Determine the (x, y) coordinate at the center of the cell enclosing the given text.  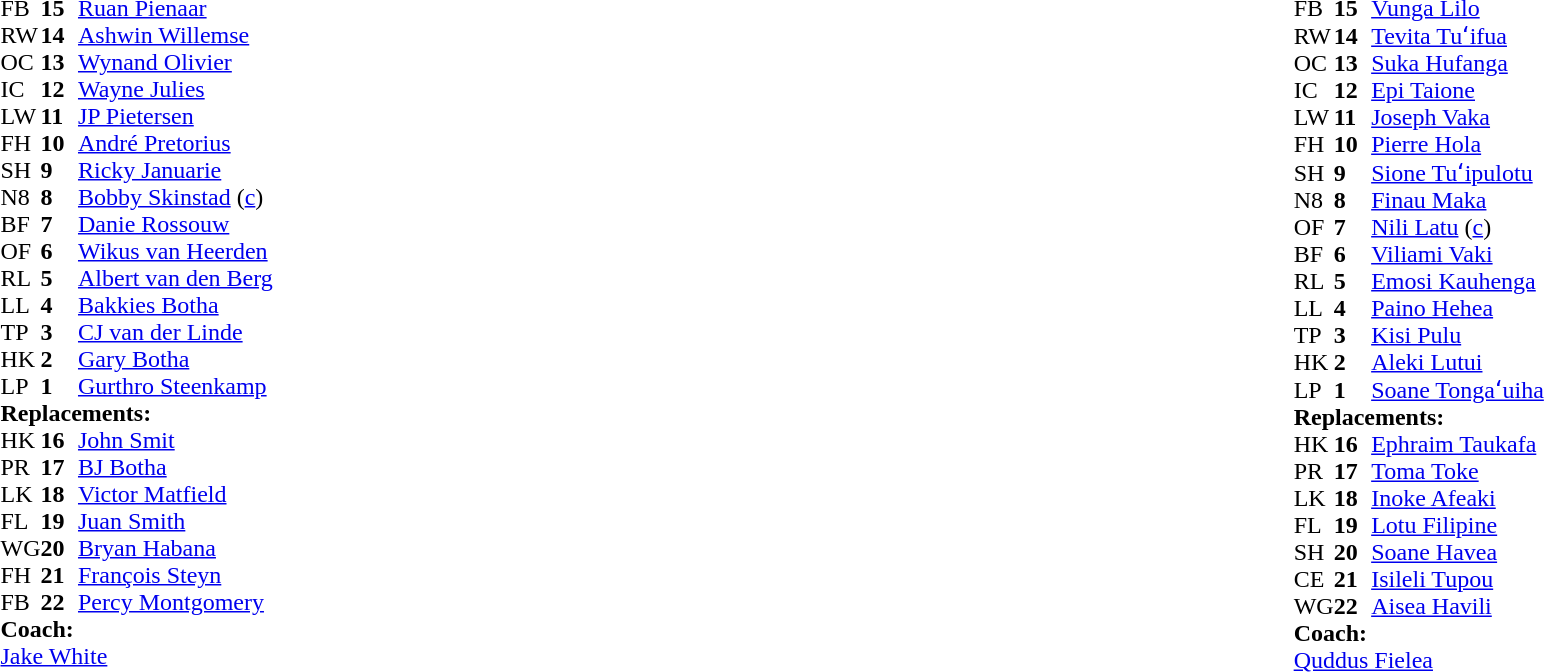
CE (1314, 580)
Soane Tongaʻuiha (1458, 390)
Tevita Tuʻifua (1458, 36)
Paino Hehea (1458, 308)
Inoke Afeaki (1458, 498)
Percy Montgomery (176, 602)
Kisi Pulu (1458, 336)
JP Pietersen (176, 116)
Aisea Havili (1458, 606)
Gurthro Steenkamp (176, 386)
Joseph Vaka (1458, 118)
Bakkies Botha (176, 306)
Ephraim Taukafa (1458, 444)
Isileli Tupou (1458, 580)
André Pretorius (176, 144)
Sione Tuʻipulotu (1458, 172)
Ricky Januarie (176, 170)
Wayne Julies (176, 90)
Jake White (136, 656)
Wynand Olivier (176, 62)
Suka Hufanga (1458, 64)
Bobby Skinstad (c) (176, 198)
CJ van der Linde (176, 332)
FB (20, 602)
Toma Toke (1458, 472)
Danie Rossouw (176, 224)
Viliami Vaki (1458, 254)
Nili Latu (c) (1458, 228)
Finau Maka (1458, 200)
Emosi Kauhenga (1458, 282)
Ashwin Willemse (176, 36)
John Smit (176, 440)
BJ Botha (176, 468)
Pierre Hola (1458, 144)
Gary Botha (176, 360)
Wikus van Heerden (176, 252)
Victor Matfield (176, 494)
Bryan Habana (176, 548)
Epi Taione (1458, 90)
Albert van den Berg (176, 278)
Aleki Lutui (1458, 362)
Juan Smith (176, 522)
François Steyn (176, 576)
Lotu Filipine (1458, 526)
Soane Havea (1458, 552)
